Search for the cell housing the specified text and yield its [X, Y] center coordinate. 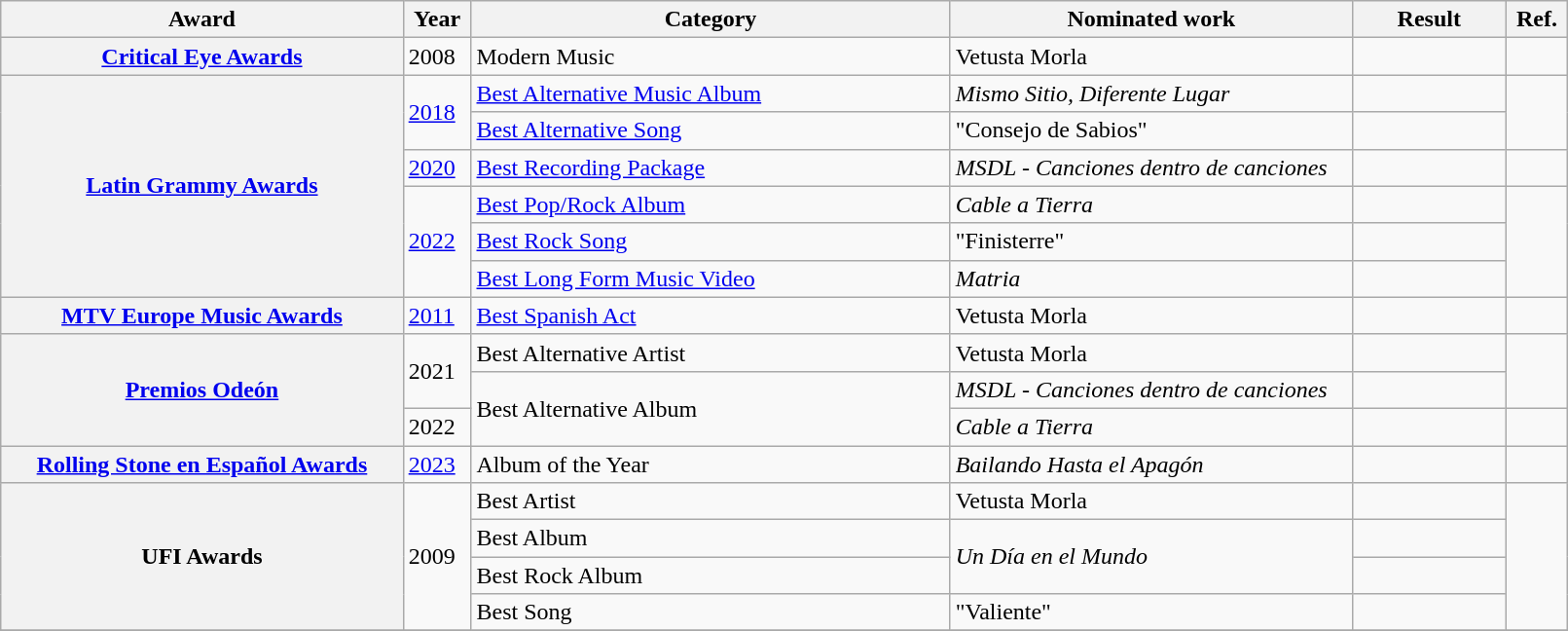
Bailando Hasta el Apagón [1150, 464]
Nominated work [1150, 19]
2011 [437, 315]
Best Pop/Rock Album [711, 204]
Award [202, 19]
Un Día en el Mundo [1150, 557]
Category [711, 19]
Modern Music [711, 56]
Album of the Year [711, 464]
2021 [437, 371]
Matria [1150, 278]
Year [437, 19]
Best Alternative Song [711, 130]
Best Album [711, 538]
2023 [437, 464]
Best Artist [711, 501]
2018 [437, 112]
"Consejo de Sabios" [1150, 130]
Critical Eye Awards [202, 56]
2009 [437, 557]
"Valiente" [1150, 612]
Best Alternative Artist [711, 353]
"Finisterre" [1150, 241]
Ref. [1537, 19]
Best Rock Album [711, 575]
MTV Europe Music Awards [202, 315]
2008 [437, 56]
Premios Odeón [202, 390]
Best Spanish Act [711, 315]
Best Alternative Album [711, 408]
UFI Awards [202, 557]
2020 [437, 167]
Mismo Sitio, Diferente Lugar [1150, 93]
Latin Grammy Awards [202, 186]
Best Rock Song [711, 241]
Result [1429, 19]
Best Alternative Music Album [711, 93]
Best Recording Package [711, 167]
Best Long Form Music Video [711, 278]
Rolling Stone en Español Awards [202, 464]
Best Song [711, 612]
